Locate the cell with the specified text and output its [x, y] center coordinate. 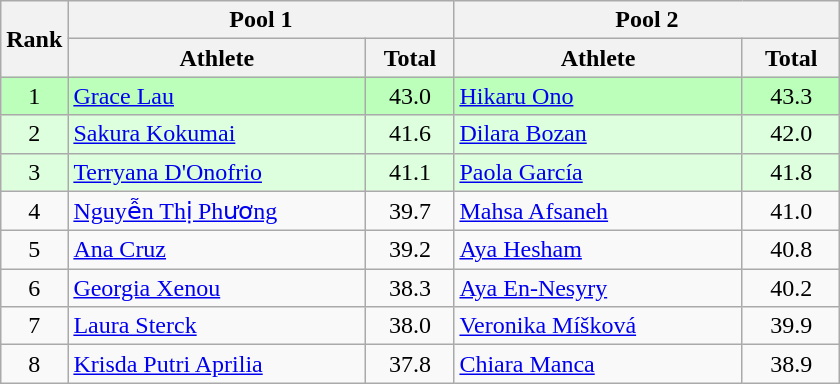
40.8 [791, 250]
41.1 [410, 172]
3 [34, 172]
Nguyễn Thị Phương [217, 211]
Aya Hesham [598, 250]
43.0 [410, 96]
Sakura Kokumai [217, 134]
Krisda Putri Aprilia [217, 364]
42.0 [791, 134]
39.7 [410, 211]
Terryana D'Onofrio [217, 172]
Veronika Míšková [598, 326]
40.2 [791, 288]
Hikaru Ono [598, 96]
Rank [34, 39]
Grace Lau [217, 96]
Pool 2 [647, 20]
41.0 [791, 211]
43.3 [791, 96]
5 [34, 250]
39.2 [410, 250]
1 [34, 96]
38.0 [410, 326]
Paola García [598, 172]
38.3 [410, 288]
Chiara Manca [598, 364]
Pool 1 [261, 20]
41.8 [791, 172]
7 [34, 326]
2 [34, 134]
Ana Cruz [217, 250]
38.9 [791, 364]
4 [34, 211]
Georgia Xenou [217, 288]
Mahsa Afsaneh [598, 211]
Aya En-Nesyry [598, 288]
6 [34, 288]
Dilara Bozan [598, 134]
39.9 [791, 326]
41.6 [410, 134]
37.8 [410, 364]
8 [34, 364]
Laura Sterck [217, 326]
